Scan for the cell matching the given text and deliver its (X, Y) coordinate at center. 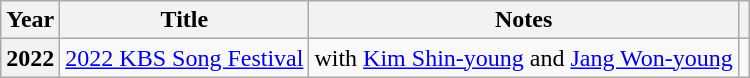
Year (30, 20)
2022 KBS Song Festival (184, 58)
with Kim Shin-young and Jang Won-young (524, 58)
2022 (30, 58)
Title (184, 20)
Notes (524, 20)
